Provide the (X, Y) coordinate of the cell's center where the given text is located.  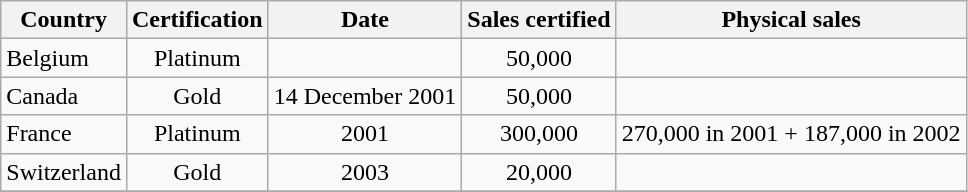
270,000 in 2001 + 187,000 in 2002 (791, 134)
Sales certified (539, 20)
Belgium (64, 58)
2001 (365, 134)
2003 (365, 172)
Date (365, 20)
Country (64, 20)
Canada (64, 96)
Physical sales (791, 20)
300,000 (539, 134)
France (64, 134)
Certification (197, 20)
20,000 (539, 172)
Switzerland (64, 172)
14 December 2001 (365, 96)
